Pinpoint the cell where the given text exists, returning its (X, Y) midpoint coordinate. 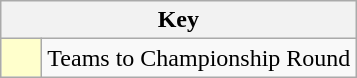
Teams to Championship Round (199, 58)
Key (178, 20)
